From the cell containing the given text, extract its center point as [X, Y] coordinate. 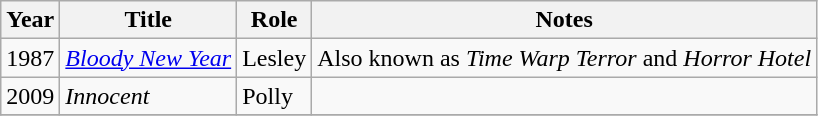
Title [148, 20]
Notes [564, 20]
Also known as Time Warp Terror and Horror Hotel [564, 58]
1987 [30, 58]
2009 [30, 96]
Bloody New Year [148, 58]
Polly [274, 96]
Innocent [148, 96]
Lesley [274, 58]
Role [274, 20]
Year [30, 20]
